Scan for the cell matching the given text and deliver its [X, Y] coordinate at center. 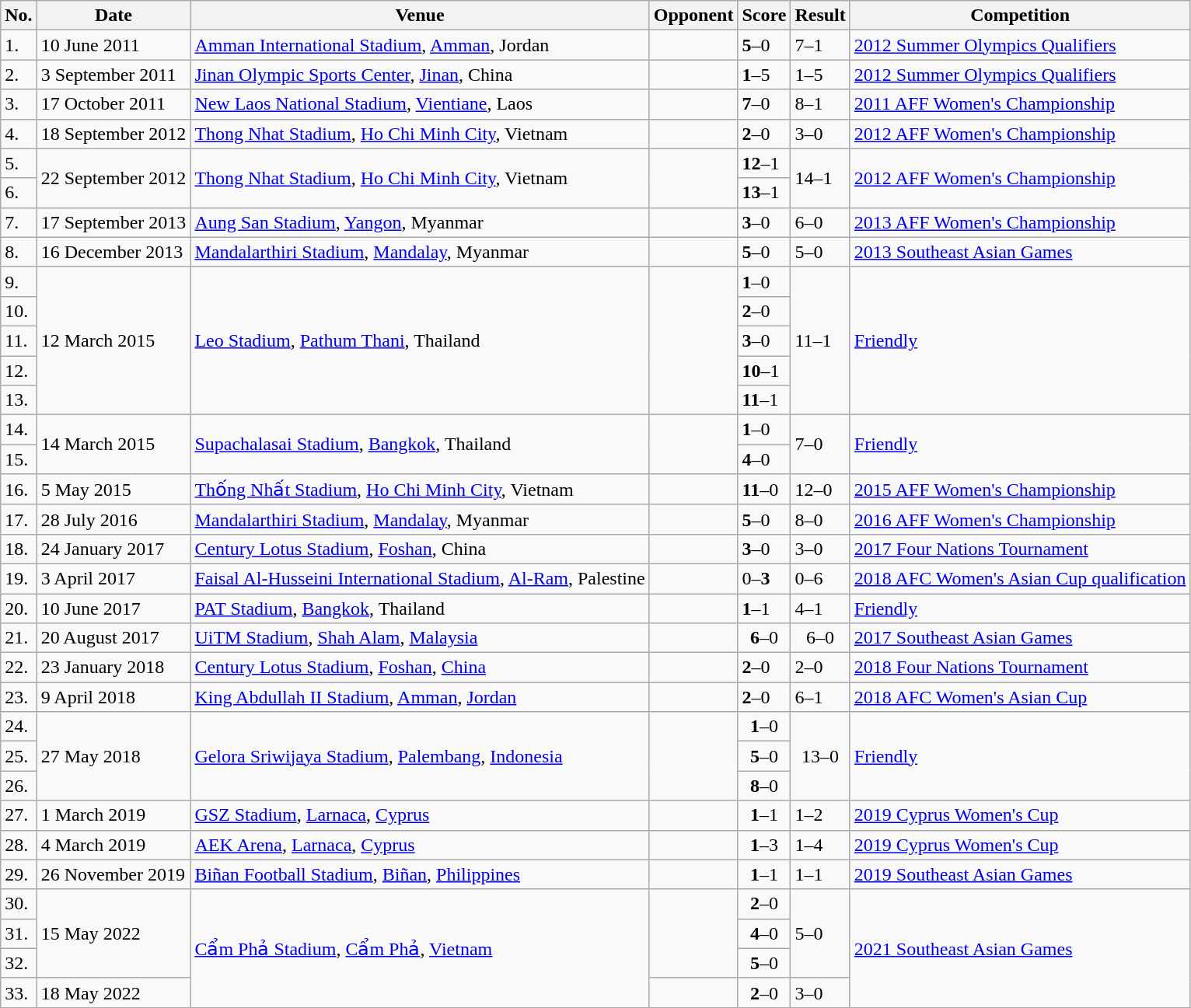
3. [19, 104]
10 June 2017 [114, 609]
10 June 2011 [114, 45]
Venue [420, 16]
2011 AFF Women's Championship [1020, 104]
Result [820, 16]
4–1 [820, 609]
15 May 2022 [114, 933]
29. [19, 874]
Opponent [693, 16]
31. [19, 933]
30. [19, 904]
22. [19, 668]
1–4 [820, 845]
8. [19, 252]
2019 Southeast Asian Games [1020, 874]
Aung San Stadium, Yangon, Myanmar [420, 222]
18. [19, 549]
2015 AFF Women's Championship [1020, 490]
Faisal Al-Husseini International Stadium, Al-Ram, Palestine [420, 578]
Date [114, 16]
17 September 2013 [114, 222]
12. [19, 371]
9. [19, 281]
Jinan Olympic Sports Center, Jinan, China [420, 75]
22 September 2012 [114, 178]
2. [19, 75]
King Abdullah II Stadium, Amman, Jordan [420, 697]
Competition [1020, 16]
2018 Four Nations Tournament [1020, 668]
12–0 [820, 490]
7. [19, 222]
17. [19, 519]
26 November 2019 [114, 874]
11–0 [764, 490]
1. [19, 45]
5. [19, 163]
20. [19, 609]
0–3 [764, 578]
8–1 [820, 104]
1–3 [764, 845]
Biñan Football Stadium, Biñan, Philippines [420, 874]
10. [19, 311]
28 July 2016 [114, 519]
18 September 2012 [114, 134]
13–0 [820, 756]
2017 Southeast Asian Games [1020, 638]
7–1 [820, 45]
27 May 2018 [114, 756]
UiTM Stadium, Shah Alam, Malaysia [420, 638]
16 December 2013 [114, 252]
2013 Southeast Asian Games [1020, 252]
14 March 2015 [114, 445]
24. [19, 727]
2018 AFC Women's Asian Cup [1020, 697]
32. [19, 963]
25. [19, 756]
4. [19, 134]
No. [19, 16]
6. [19, 193]
33. [19, 992]
15. [19, 459]
AEK Arena, Larnaca, Cyprus [420, 845]
2013 AFF Women's Championship [1020, 222]
26. [19, 786]
Supachalasai Stadium, Bangkok, Thailand [420, 445]
Thống Nhất Stadium, Ho Chi Minh City, Vietnam [420, 490]
10–1 [764, 371]
23 January 2018 [114, 668]
16. [19, 490]
Amman International Stadium, Amman, Jordan [420, 45]
Leo Stadium, Pathum Thani, Thailand [420, 340]
2021 Southeast Asian Games [1020, 948]
2018 AFC Women's Asian Cup qualification [1020, 578]
14–1 [820, 178]
24 January 2017 [114, 549]
0–6 [820, 578]
Score [764, 16]
27. [19, 815]
GSZ Stadium, Larnaca, Cyprus [420, 815]
New Laos National Stadium, Vientiane, Laos [420, 104]
4 March 2019 [114, 845]
14. [19, 430]
1–2 [820, 815]
18 May 2022 [114, 992]
PAT Stadium, Bangkok, Thailand [420, 609]
19. [19, 578]
23. [19, 697]
2016 AFF Women's Championship [1020, 519]
Gelora Sriwijaya Stadium, Palembang, Indonesia [420, 756]
20 August 2017 [114, 638]
Cẩm Phả Stadium, Cẩm Phả, Vietnam [420, 948]
2017 Four Nations Tournament [1020, 549]
1 March 2019 [114, 815]
28. [19, 845]
5 May 2015 [114, 490]
11. [19, 340]
13–1 [764, 193]
12 March 2015 [114, 340]
6–1 [820, 697]
21. [19, 638]
13. [19, 400]
9 April 2018 [114, 697]
17 October 2011 [114, 104]
12–1 [764, 163]
3 April 2017 [114, 578]
3 September 2011 [114, 75]
